Pinpoint the cell where the given text exists, returning its [x, y] midpoint coordinate. 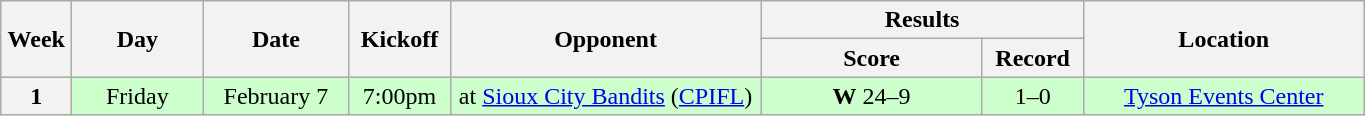
Results [922, 20]
7:00pm [400, 96]
Date [276, 39]
W 24–9 [872, 96]
February 7 [276, 96]
at Sioux City Bandits (CPIFL) [606, 96]
Opponent [606, 39]
Location [1224, 39]
1–0 [1032, 96]
1 [36, 96]
Friday [138, 96]
Tyson Events Center [1224, 96]
Record [1032, 58]
Week [36, 39]
Day [138, 39]
Score [872, 58]
Kickoff [400, 39]
